Identify which cell holds the provided text, then report its (x, y) central coordinate. 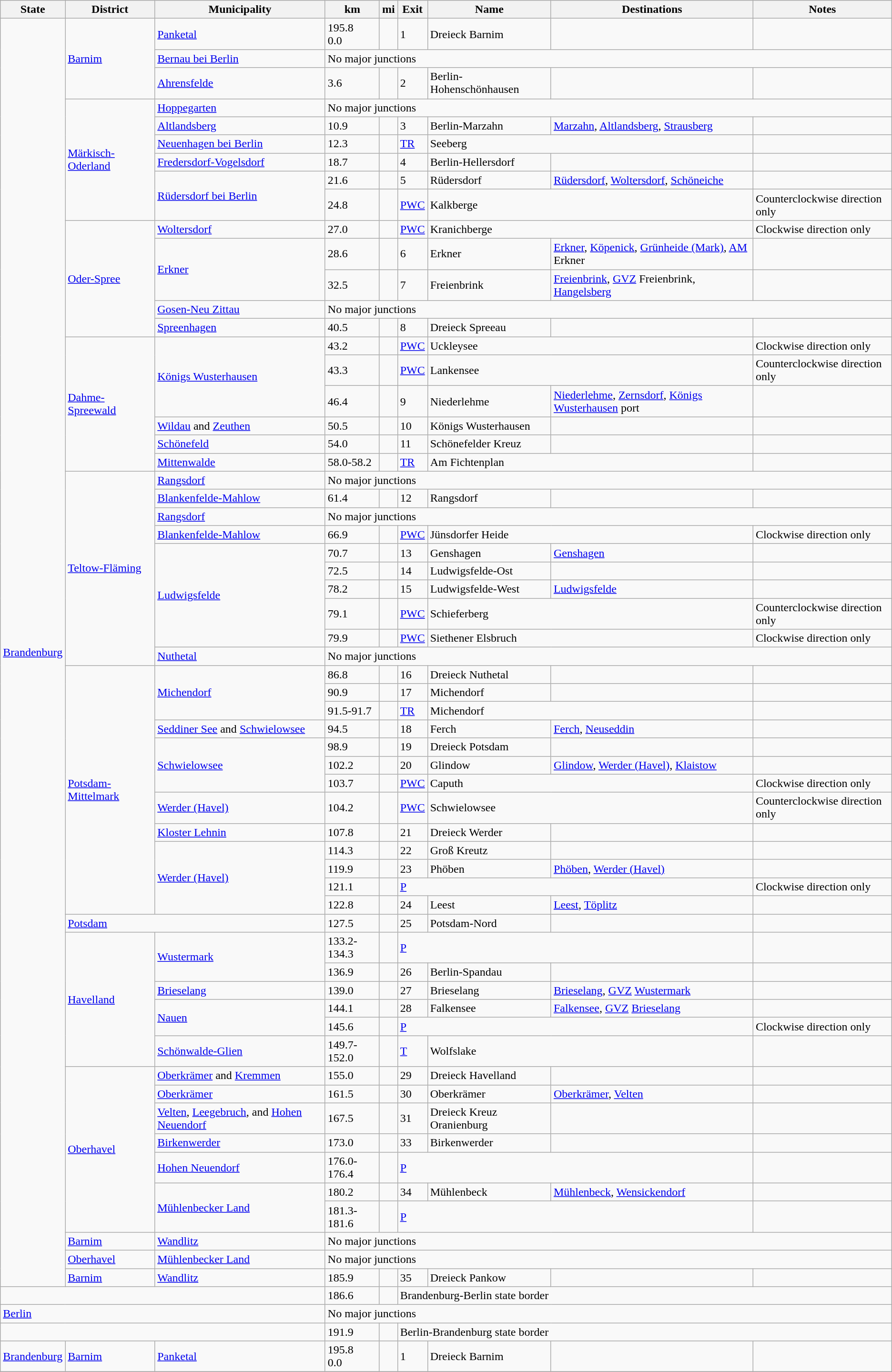
Bernau bei Berlin (240, 59)
133.2-134.3 (352, 948)
Dreieck Potsdam (489, 747)
Seddiner See and Schwielowsee (240, 729)
Schieferberg (590, 614)
State (33, 10)
26 (413, 972)
Dreieck Kreuz Oranienburg (489, 1119)
Hohen Neuendorf (240, 1167)
Ludwigsfelde-West (489, 589)
4 (413, 162)
Nauen (240, 1018)
Seeberg (590, 144)
27.0 (352, 229)
Kalkberge (590, 205)
25 (413, 923)
Berlin-Hohenschönhausen (489, 83)
Woltersdorf (240, 229)
107.8 (352, 832)
Phöben, Werder (Havel) (652, 868)
Gosen-Neu Zittau (240, 310)
Rüdersdorf bei Berlin (240, 195)
Jünsdorfer Heide (590, 535)
103.7 (352, 783)
mi (388, 10)
Erkner, Köpenick, Grünheide (Mark), AM Erkner (652, 253)
9 (413, 401)
11 (413, 444)
13 (413, 553)
40.5 (352, 328)
Potsdam (195, 923)
21 (413, 832)
Wildau and Zeuthen (240, 426)
7 (413, 285)
Brandenburg-Berlin state border (644, 1296)
167.5 (352, 1119)
12.3 (352, 144)
Leest, Töplitz (652, 905)
Ludwigsfelde-Ost (489, 571)
50.5 (352, 426)
Dreieck Spreeau (489, 328)
24.8 (352, 205)
22 (413, 850)
Teltow-Fläming (110, 568)
20 (413, 765)
17 (413, 693)
Falkensee (489, 1009)
Nuthetal (240, 656)
Municipality (240, 10)
Neuenhagen bei Berlin (240, 144)
98.9 (352, 747)
Spreenhagen (240, 328)
10 (413, 426)
Wustermark (240, 957)
145.6 (352, 1027)
Havelland (110, 999)
43.2 (352, 346)
31 (413, 1119)
176.0-176.4 (352, 1167)
181.3-181.6 (352, 1217)
Marzahn, Altlandsberg, Strausberg (652, 126)
Potsdam-Nord (489, 923)
Mittenwalde (240, 462)
18 (413, 729)
Dreieck Havelland (489, 1076)
Freienbrink (489, 285)
155.0 (352, 1076)
Oberkrämer, Velten (652, 1094)
Dreieck Pankow (489, 1277)
Glindow, Werder (Havel), Klaistow (652, 765)
94.5 (352, 729)
Kloster Lehnin (240, 832)
32.5 (352, 285)
Fredersdorf-Vogelsdorf (240, 162)
180.2 (352, 1192)
28 (413, 1009)
District (110, 10)
144.1 (352, 1009)
21.6 (352, 180)
Kranichberge (590, 229)
Berlin-Brandenburg state border (644, 1332)
km (352, 10)
173.0 (352, 1143)
15 (413, 589)
Berlin-Spandau (489, 972)
Mühlenbeck (489, 1192)
Wolfslake (590, 1051)
2 (413, 83)
Niederlehme (489, 401)
119.9 (352, 868)
Altlandsberg (240, 126)
Ferch, Neuseddin (652, 729)
54.0 (352, 444)
Dreieck Nuthetal (489, 675)
27 (413, 990)
Schönwalde-Glien (240, 1051)
3 (413, 126)
Am Fichtenplan (590, 462)
Freienbrink, GVZ Freienbrink, Hangelsberg (652, 285)
Glindow (489, 765)
72.5 (352, 571)
191.9 (352, 1332)
Schönefeld (240, 444)
28.6 (352, 253)
Oder-Spree (110, 278)
Lankensee (590, 371)
Name (489, 10)
Berlin (163, 1314)
Ahrensfelde (240, 83)
186.6 (352, 1296)
30 (413, 1094)
Mühlenbeck, Wensickendorf (652, 1192)
Märkisch-Oderland (110, 159)
10.9 (352, 126)
90.9 (352, 693)
35 (413, 1277)
127.5 (352, 923)
34 (413, 1192)
Rüdersdorf, Woltersdorf, Schöneiche (652, 180)
Ferch (489, 729)
Falkensee, GVZ Brieselang (652, 1009)
61.4 (352, 498)
149.7-152.0 (352, 1051)
Schönefelder Kreuz (489, 444)
Uckleysee (590, 346)
102.2 (352, 765)
14 (413, 571)
Phöben (489, 868)
66.9 (352, 535)
16 (413, 675)
Velten, Leegebruch, and Hohen Neuendorf (240, 1119)
29 (413, 1076)
Niederlehme, Zernsdorf, Königs Wusterhausen port (652, 401)
6 (413, 253)
24 (413, 905)
122.8 (352, 905)
Berlin-Marzahn (489, 126)
104.2 (352, 808)
46.4 (352, 401)
79.9 (352, 638)
78.2 (352, 589)
121.1 (352, 887)
33 (413, 1143)
5 (413, 180)
Siethener Elsbruch (590, 638)
185.9 (352, 1277)
18.7 (352, 162)
Potsdam-Mittelmark (110, 790)
12 (413, 498)
79.1 (352, 614)
Oberkrämer and Kremmen (240, 1076)
Destinations (652, 10)
19 (413, 747)
43.3 (352, 371)
Berlin-Hellersdorf (489, 162)
Notes (822, 10)
8 (413, 328)
70.7 (352, 553)
Dreieck Werder (489, 832)
Groß Kreutz (489, 850)
Dahme-Spreewald (110, 404)
114.3 (352, 850)
Rüdersdorf (489, 180)
Exit (413, 10)
Hoppegarten (240, 108)
23 (413, 868)
139.0 (352, 990)
T (413, 1051)
3.6 (352, 83)
Leest (489, 905)
136.9 (352, 972)
91.5-91.7 (352, 711)
Caputh (590, 783)
86.8 (352, 675)
58.0-58.2 (352, 462)
Brieselang, GVZ Wustermark (652, 990)
161.5 (352, 1094)
